Provide the [X, Y] coordinate of the cell's center where the given text is located.  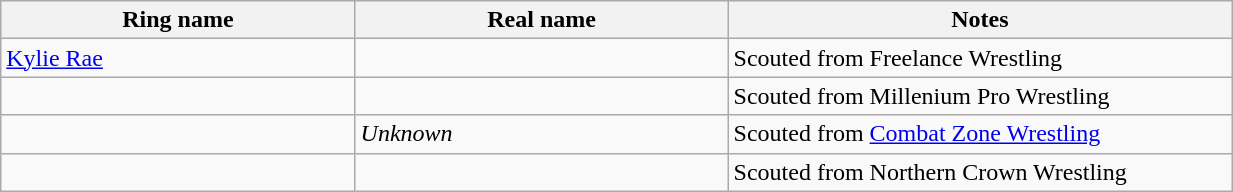
Scouted from Freelance Wrestling [980, 58]
Notes [980, 20]
Real name [542, 20]
Unknown [542, 134]
Kylie Rae [178, 58]
Scouted from Millenium Pro Wrestling [980, 96]
Scouted from Combat Zone Wrestling [980, 134]
Scouted from Northern Crown Wrestling [980, 172]
Ring name [178, 20]
